Determine the (x, y) coordinate at the center of the cell enclosing the given text.  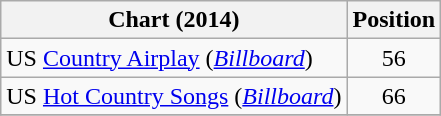
66 (394, 96)
Position (394, 20)
US Hot Country Songs (Billboard) (174, 96)
US Country Airplay (Billboard) (174, 58)
56 (394, 58)
Chart (2014) (174, 20)
